Return the (X, Y) coordinate for the center point of the cell that contains the specified text.  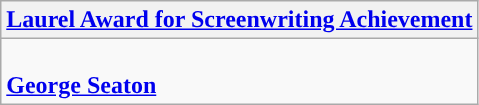
Laurel Award for Screenwriting Achievement (240, 20)
George Seaton (240, 72)
